Detect which cell encompasses the target text, then output its [x, y] center coordinate. 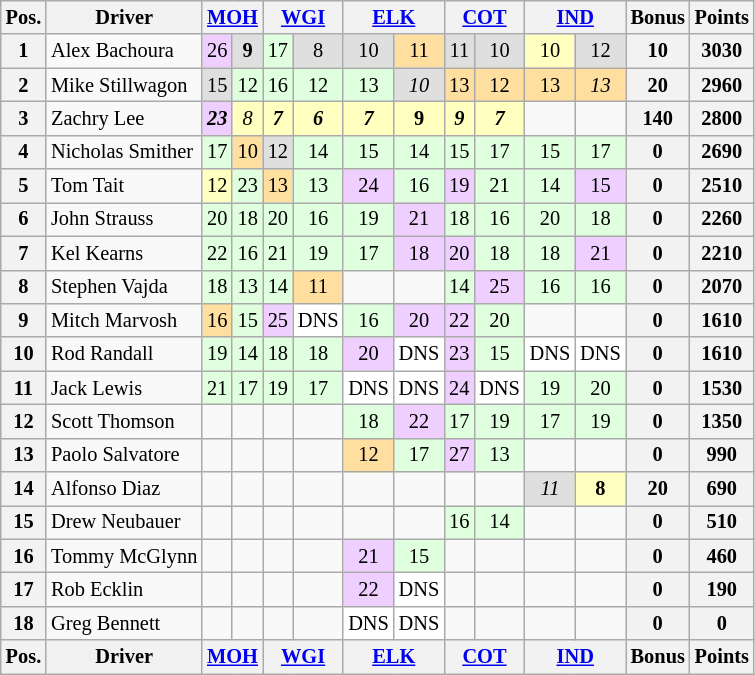
2070 [722, 287]
1350 [722, 421]
Paolo Salvatore [124, 455]
Mitch Marvosh [124, 320]
1 [24, 51]
Nicholas Smither [124, 152]
Stephen Vajda [124, 287]
Greg Bennett [124, 623]
3030 [722, 51]
2510 [722, 186]
190 [722, 589]
Tom Tait [124, 186]
Tommy McGlynn [124, 556]
Drew Neubauer [124, 522]
Jack Lewis [124, 388]
2800 [722, 118]
2960 [722, 85]
3 [24, 118]
27 [459, 455]
460 [722, 556]
2690 [722, 152]
Zachry Lee [124, 118]
140 [658, 118]
Alfonso Diaz [124, 489]
2210 [722, 253]
Rob Ecklin [124, 589]
4 [24, 152]
Rod Randall [124, 354]
26 [217, 51]
Alex Bachoura [124, 51]
John Strauss [124, 219]
Kel Kearns [124, 253]
990 [722, 455]
Mike Stillwagon [124, 85]
2 [24, 85]
1530 [722, 388]
5 [24, 186]
Scott Thomson [124, 421]
690 [722, 489]
2260 [722, 219]
510 [722, 522]
